Capture the cell that displays the provided text and extract its [x, y] central coordinate. 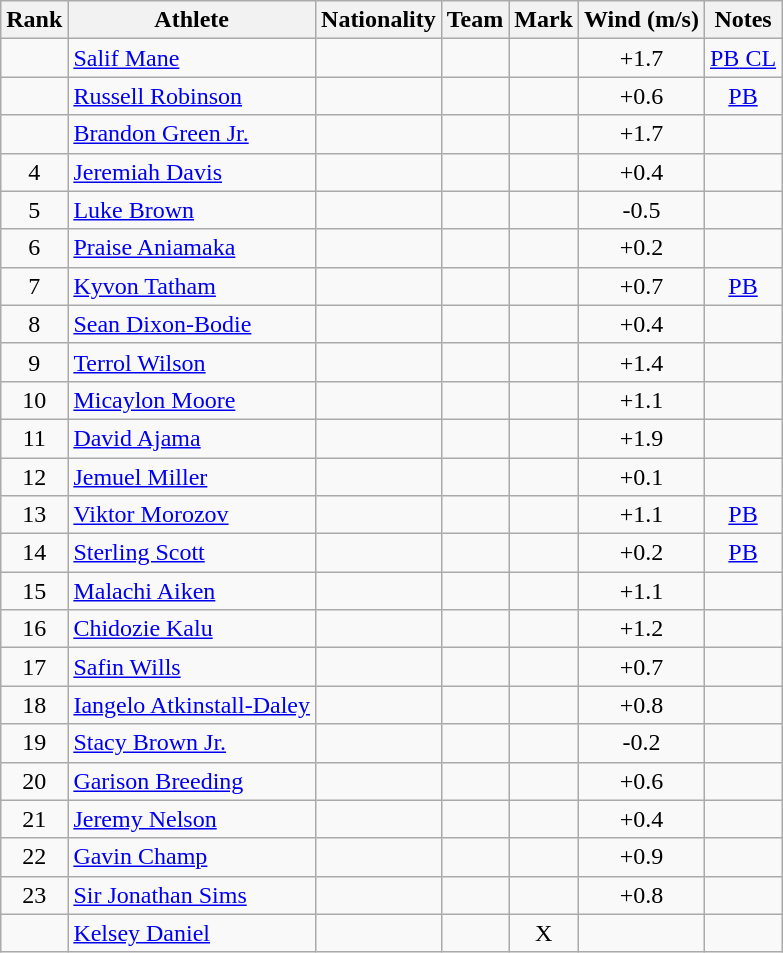
5 [34, 210]
Sir Jonathan Sims [192, 895]
Malachi Aiken [192, 591]
10 [34, 400]
Brandon Green Jr. [192, 134]
Wind (m/s) [642, 20]
12 [34, 477]
Notes [742, 20]
16 [34, 629]
20 [34, 781]
-0.5 [642, 210]
13 [34, 515]
Iangelo Atkinstall-Daley [192, 705]
Viktor Morozov [192, 515]
Russell Robinson [192, 96]
-0.2 [642, 743]
Rank [34, 20]
Garison Breeding [192, 781]
Micaylon Moore [192, 400]
Sterling Scott [192, 553]
9 [34, 362]
7 [34, 286]
Team [475, 20]
Jemuel Miller [192, 477]
11 [34, 438]
Athlete [192, 20]
X [544, 933]
8 [34, 324]
14 [34, 553]
Mark [544, 20]
22 [34, 857]
+1.2 [642, 629]
4 [34, 172]
Jeremy Nelson [192, 819]
19 [34, 743]
6 [34, 248]
21 [34, 819]
Salif Mane [192, 58]
Gavin Champ [192, 857]
Kelsey Daniel [192, 933]
Terrol Wilson [192, 362]
Safin Wills [192, 667]
+1.9 [642, 438]
+0.1 [642, 477]
+0.9 [642, 857]
Stacy Brown Jr. [192, 743]
23 [34, 895]
Sean Dixon-Bodie [192, 324]
Nationality [379, 20]
Chidozie Kalu [192, 629]
Praise Aniamaka [192, 248]
15 [34, 591]
Kyvon Tatham [192, 286]
Jeremiah Davis [192, 172]
18 [34, 705]
PB CL [742, 58]
David Ajama [192, 438]
17 [34, 667]
+1.4 [642, 362]
Luke Brown [192, 210]
